Determine the (x, y) coordinate at the center of the cell enclosing the given text.  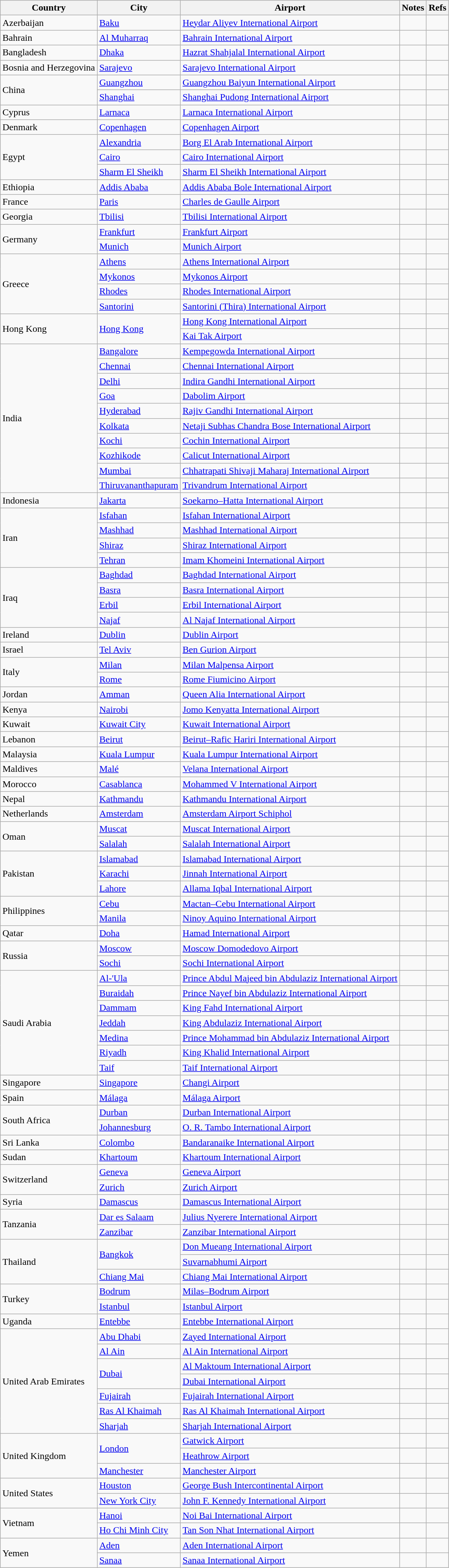
New York City (139, 1501)
Malaysia (49, 754)
Chennai International Airport (290, 366)
United Arab Emirates (49, 1381)
Entebbe (139, 1321)
Russia (49, 956)
Queen Alia International Airport (290, 695)
Refs (437, 8)
Sanaa (139, 1560)
Suvarnabhumi Airport (290, 1262)
Zurich (139, 1187)
Muscat International Airport (290, 829)
Bodrum (139, 1292)
Mykonos Airport (290, 276)
Velana International Airport (290, 769)
Prince Mohammad bin Abdulaziz International Airport (290, 1038)
O. R. Tambo International Airport (290, 1127)
Muscat (139, 829)
Dabolim Airport (290, 396)
Istanbul Airport (290, 1306)
King Abdulaziz International Airport (290, 1023)
Basra (139, 590)
Kuwait (49, 724)
Athens (139, 262)
Sri Lanka (49, 1142)
Erbil (139, 605)
Sharjah International Airport (290, 1426)
Prince Nayef bin Abdulaziz International Airport (290, 993)
Zurich Airport (290, 1187)
Gatwick Airport (290, 1441)
Munich (139, 247)
Greece (49, 284)
Vietnam (49, 1523)
Noi Bai International Airport (290, 1515)
Al Muharraq (139, 38)
Geneva Airport (290, 1172)
Heathrow Airport (290, 1456)
Colombo (139, 1142)
Mashhad (139, 530)
Fujairah (139, 1396)
Al Ain International Airport (290, 1351)
Georgia (49, 217)
Khartoum International Airport (290, 1157)
Germany (49, 239)
Borg El Arab International Airport (290, 142)
Athens International Airport (290, 262)
Dar es Salaam (139, 1217)
Sharm El Sheikh (139, 172)
Jakarta (139, 500)
Iran (49, 538)
Rome Fiumicino Airport (290, 680)
Medina (139, 1038)
Morocco (49, 784)
Paris (139, 202)
Dammam (139, 1008)
Nairobi (139, 709)
Tan Son Nhat International Airport (290, 1530)
Bangkok (139, 1254)
Alexandria (139, 142)
Israel (49, 649)
Malé (139, 769)
Ras Al Khaimah International Airport (290, 1411)
Kuwait International Airport (290, 724)
Shanghai Pudong International Airport (290, 97)
Pakistan (49, 873)
Al Maktoum International Airport (290, 1366)
Sarajevo International Airport (290, 67)
London (139, 1448)
Tbilisi (139, 217)
Ethiopia (49, 187)
Copenhagen (139, 127)
Ireland (49, 635)
Doha (139, 933)
Zayed International Airport (290, 1336)
Aden (139, 1545)
France (49, 202)
Kuala Lumpur International Airport (290, 754)
Tanzania (49, 1224)
Bosnia and Herzegovina (49, 67)
Charles de Gaulle Airport (290, 202)
Dhaka (139, 53)
Shiraz (139, 545)
Sharm El Sheikh International Airport (290, 172)
Heydar Aliyev International Airport (290, 23)
Bangalore (139, 351)
Turkey (49, 1299)
Cochin International Airport (290, 441)
Copenhagen Airport (290, 127)
Basra International Airport (290, 590)
Uganda (49, 1321)
Allama Iqbal International Airport (290, 888)
Buraidah (139, 993)
Najaf (139, 620)
Beirut (139, 739)
Thiruvananthapuram (139, 486)
Khartoum (139, 1157)
Egypt (49, 157)
Jordan (49, 695)
Kuala Lumpur (139, 754)
Chhatrapati Shivaji Maharaj International Airport (290, 471)
Fujairah International Airport (290, 1396)
Riyadh (139, 1053)
Durban (139, 1112)
Al Ain (139, 1351)
Tehran (139, 560)
Maldives (49, 769)
Italy (49, 672)
Kai Tak Airport (290, 336)
Amsterdam Airport Schiphol (290, 814)
Dubai International Airport (290, 1381)
Manila (139, 919)
Trivandrum International Airport (290, 486)
Sochi (139, 963)
King Fahd International Airport (290, 1008)
Munich Airport (290, 247)
Zanzibar (139, 1232)
Durban International Airport (290, 1112)
Isfahan International Airport (290, 515)
Philippines (49, 911)
Ho Chi Minh City (139, 1530)
Azerbaijan (49, 23)
Hong Kong International Airport (290, 321)
Kathmandu International Airport (290, 799)
Jomo Kenyatta International Airport (290, 709)
Rhodes International Airport (290, 291)
Sochi International Airport (290, 963)
Salalah International Airport (290, 844)
Islamabad International Airport (290, 859)
Iraq (49, 597)
Islamabad (139, 859)
Manchester (139, 1471)
Karachi (139, 873)
Kathmandu (139, 799)
Sudan (49, 1157)
United Kingdom (49, 1456)
George Bush Intercontinental Airport (290, 1486)
Dublin Airport (290, 635)
Abu Dhabi (139, 1336)
Larnaca (139, 112)
Country (49, 8)
Airport (290, 8)
Málaga (139, 1097)
Isfahan (139, 515)
Mohammed V International Airport (290, 784)
Kuwait City (139, 724)
Bahrain International Airport (290, 38)
Spain (49, 1097)
Moscow Domodedovo Airport (290, 948)
Erbil International Airport (290, 605)
Istanbul (139, 1306)
Larnaca International Airport (290, 112)
Nepal (49, 799)
Saudi Arabia (49, 1023)
Bahrain (49, 38)
Taif (139, 1068)
Shiraz International Airport (290, 545)
Amman (139, 695)
Addis Ababa Bole International Airport (290, 187)
Tbilisi International Airport (290, 217)
Lahore (139, 888)
Amsterdam (139, 814)
Addis Ababa (139, 187)
Bangladesh (49, 53)
Ben Gurion Airport (290, 649)
Chennai (139, 366)
Milan (139, 665)
Kochi (139, 441)
South Africa (49, 1120)
Santorini (139, 306)
Beirut–Rafic Hariri International Airport (290, 739)
Syria (49, 1202)
Moscow (139, 948)
Kenya (49, 709)
Guangzhou (139, 82)
Sharjah (139, 1426)
Imam Khomeini International Airport (290, 560)
Mykonos (139, 276)
Tel Aviv (139, 649)
Kolkata (139, 426)
Hanoi (139, 1515)
Dublin (139, 635)
Kozhikode (139, 456)
City (139, 8)
Salalah (139, 844)
Prince Abdul Majeed bin Abdulaziz International Airport (290, 978)
Chiang Mai International Airport (290, 1277)
Cairo (139, 157)
Rajiv Gandhi International Airport (290, 411)
Hamad International Airport (290, 933)
Zanzibar International Airport (290, 1232)
Damascus (139, 1202)
Soekarno–Hatta International Airport (290, 500)
Indonesia (49, 500)
Kempegowda International Airport (290, 351)
Yemen (49, 1553)
Shanghai (139, 97)
Manchester Airport (290, 1471)
Damascus International Airport (290, 1202)
Ninoy Aquino International Airport (290, 919)
Frankfurt (139, 232)
Notes (413, 8)
Calicut International Airport (290, 456)
Hazrat Shahjalal International Airport (290, 53)
Geneva (139, 1172)
Indira Gandhi International Airport (290, 381)
Dubai (139, 1373)
Bandaranaike International Airport (290, 1142)
Entebbe International Airport (290, 1321)
Switzerland (49, 1180)
Jinnah International Airport (290, 873)
Frankfurt Airport (290, 232)
Netherlands (49, 814)
United States (49, 1493)
Cyprus (49, 112)
Sanaa International Airport (290, 1560)
Houston (139, 1486)
John F. Kennedy International Airport (290, 1501)
Denmark (49, 127)
China (49, 90)
Sarajevo (139, 67)
Qatar (49, 933)
Baghdad International Airport (290, 575)
Milas–Bodrum Airport (290, 1292)
Málaga Airport (290, 1097)
Aden International Airport (290, 1545)
Rome (139, 680)
Goa (139, 396)
Baku (139, 23)
Ras Al Khaimah (139, 1411)
Johannesburg (139, 1127)
Santorini (Thira) International Airport (290, 306)
Mumbai (139, 471)
India (49, 418)
Chiang Mai (139, 1277)
Delhi (139, 381)
Al Najaf International Airport (290, 620)
Changi Airport (290, 1082)
Mactan–Cebu International Airport (290, 903)
Casablanca (139, 784)
Thailand (49, 1262)
Taif International Airport (290, 1068)
Guangzhou Baiyun International Airport (290, 82)
Hyderabad (139, 411)
Rhodes (139, 291)
Baghdad (139, 575)
Julius Nyerere International Airport (290, 1217)
Al-'Ula (139, 978)
Netaji Subhas Chandra Bose International Airport (290, 426)
Cebu (139, 903)
King Khalid International Airport (290, 1053)
Mashhad International Airport (290, 530)
Oman (49, 836)
Don Mueang International Airport (290, 1247)
Lebanon (49, 739)
Cairo International Airport (290, 157)
Milan Malpensa Airport (290, 665)
Jeddah (139, 1023)
